For the text-containing cell, return its midpoint in [X, Y] coordinate format. 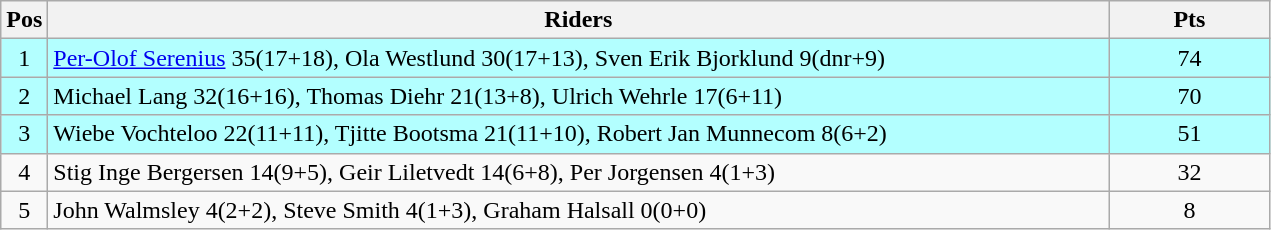
1 [24, 58]
2 [24, 96]
Per-Olof Serenius 35(17+18), Ola Westlund 30(17+13), Sven Erik Bjorklund 9(dnr+9) [578, 58]
5 [24, 210]
8 [1190, 210]
32 [1190, 172]
74 [1190, 58]
Stig Inge Bergersen 14(9+5), Geir Liletvedt 14(6+8), Per Jorgensen 4(1+3) [578, 172]
Riders [578, 20]
51 [1190, 134]
John Walmsley 4(2+2), Steve Smith 4(1+3), Graham Halsall 0(0+0) [578, 210]
Pts [1190, 20]
Michael Lang 32(16+16), Thomas Diehr 21(13+8), Ulrich Wehrle 17(6+11) [578, 96]
4 [24, 172]
3 [24, 134]
70 [1190, 96]
Wiebe Vochteloo 22(11+11), Tjitte Bootsma 21(11+10), Robert Jan Munnecom 8(6+2) [578, 134]
Pos [24, 20]
